Search for the cell housing the specified text and yield its (x, y) center coordinate. 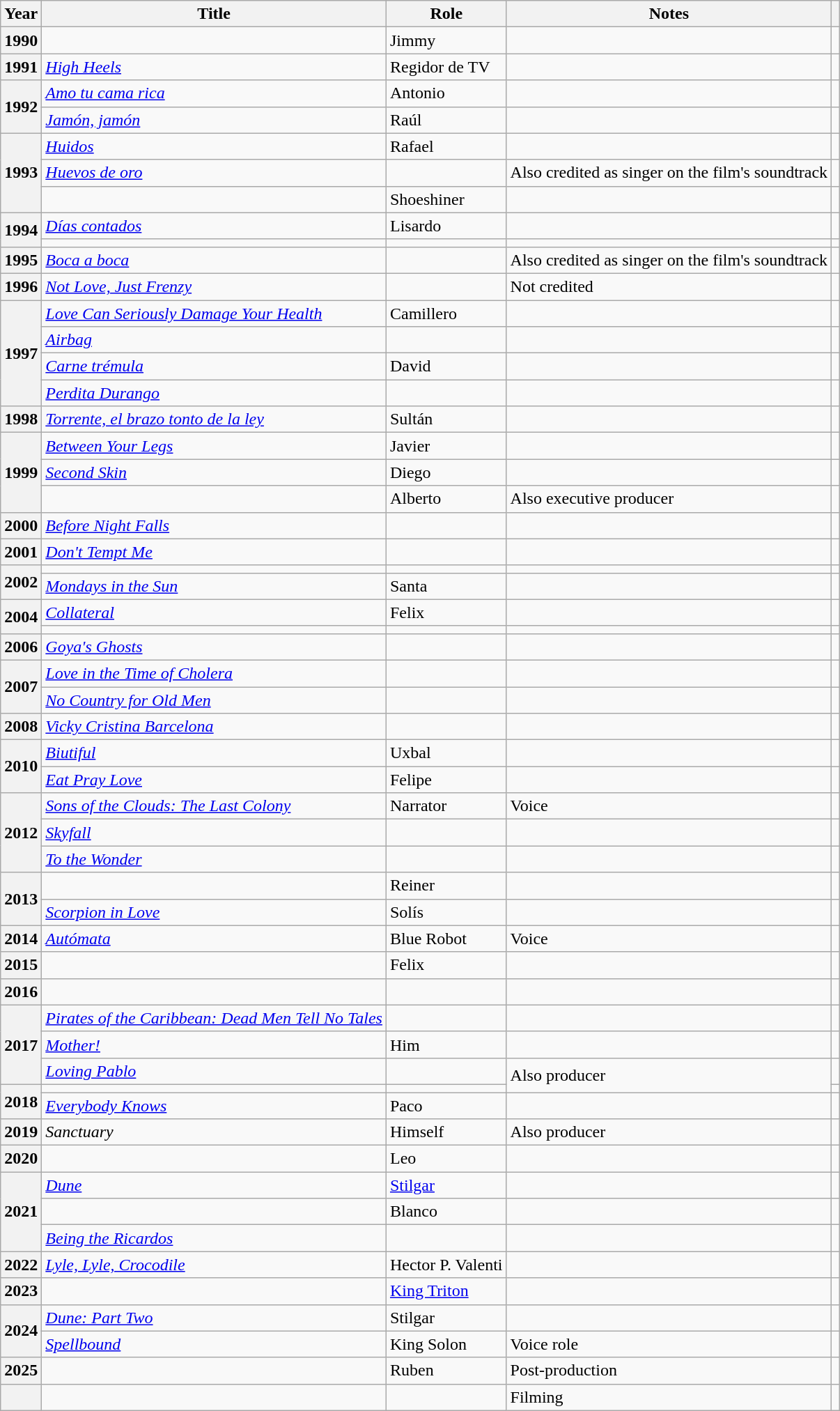
Shoeshiner (446, 199)
2000 (21, 525)
No Country for Old Men (215, 700)
Him (446, 1044)
2023 (21, 1291)
Post-production (669, 1371)
Perdita Durango (215, 393)
Hector P. Valenti (446, 1265)
Love Can Seriously Damage Your Health (215, 313)
1992 (21, 107)
Himself (446, 1132)
Diego (446, 472)
Pirates of the Caribbean: Dead Men Tell No Tales (215, 1018)
2004 (21, 616)
2006 (21, 647)
Leo (446, 1159)
Goya's Ghosts (215, 647)
Blanco (446, 1212)
Sultán (446, 419)
Not credited (669, 286)
2022 (21, 1265)
Amo tu cama rica (215, 93)
Collateral (215, 612)
Notes (669, 14)
Uxbal (446, 753)
1996 (21, 286)
Jamón, jamón (215, 120)
Huevos de oro (215, 173)
1995 (21, 260)
Santa (446, 586)
Vicky Cristina Barcelona (215, 727)
Autómata (215, 939)
King Triton (446, 1291)
2025 (21, 1371)
Reiner (446, 886)
Torrente, el brazo tonto de la ley (215, 419)
Scorpion in Love (215, 912)
Second Skin (215, 472)
Not Love, Just Frenzy (215, 286)
Javier (446, 446)
2008 (21, 727)
1993 (21, 173)
Lyle, Lyle, Crocodile (215, 1265)
Filming (669, 1397)
2021 (21, 1212)
2015 (21, 965)
1991 (21, 67)
2014 (21, 939)
2002 (21, 583)
Ruben (446, 1371)
1994 (21, 230)
Don't Tempt Me (215, 552)
2001 (21, 552)
King Solon (446, 1344)
To the Wonder (215, 859)
2024 (21, 1331)
Días contados (215, 226)
Regidor de TV (446, 67)
High Heels (215, 67)
Biutiful (215, 753)
Everybody Knows (215, 1106)
Boca a boca (215, 260)
Love in the Time of Cholera (215, 673)
Antonio (446, 93)
Camillero (446, 313)
2010 (21, 766)
Role (446, 14)
Paco (446, 1106)
2012 (21, 833)
Loving Pablo (215, 1071)
Blue Robot (446, 939)
Before Night Falls (215, 525)
Carne trémula (215, 367)
Felipe (446, 780)
Jimmy (446, 40)
Lisardo (446, 226)
Dune (215, 1185)
Rafael (446, 146)
Skyfall (215, 833)
1990 (21, 40)
Year (21, 14)
2016 (21, 992)
Alberto (446, 499)
Solís (446, 912)
Mother! (215, 1044)
Eat Pray Love (215, 780)
Airbag (215, 340)
Between Your Legs (215, 446)
2007 (21, 686)
2020 (21, 1159)
Narrator (446, 806)
Huidos (215, 146)
David (446, 367)
1998 (21, 419)
2019 (21, 1132)
Spellbound (215, 1344)
Being the Ricardos (215, 1238)
1997 (21, 353)
Sanctuary (215, 1132)
Also executive producer (669, 499)
2017 (21, 1044)
Title (215, 14)
Mondays in the Sun (215, 586)
2013 (21, 899)
Raúl (446, 120)
2018 (21, 1101)
Dune: Part Two (215, 1318)
Voice role (669, 1344)
Sons of the Clouds: The Last Colony (215, 806)
1999 (21, 472)
